Detect which cell encompasses the target text, then output its (x, y) center coordinate. 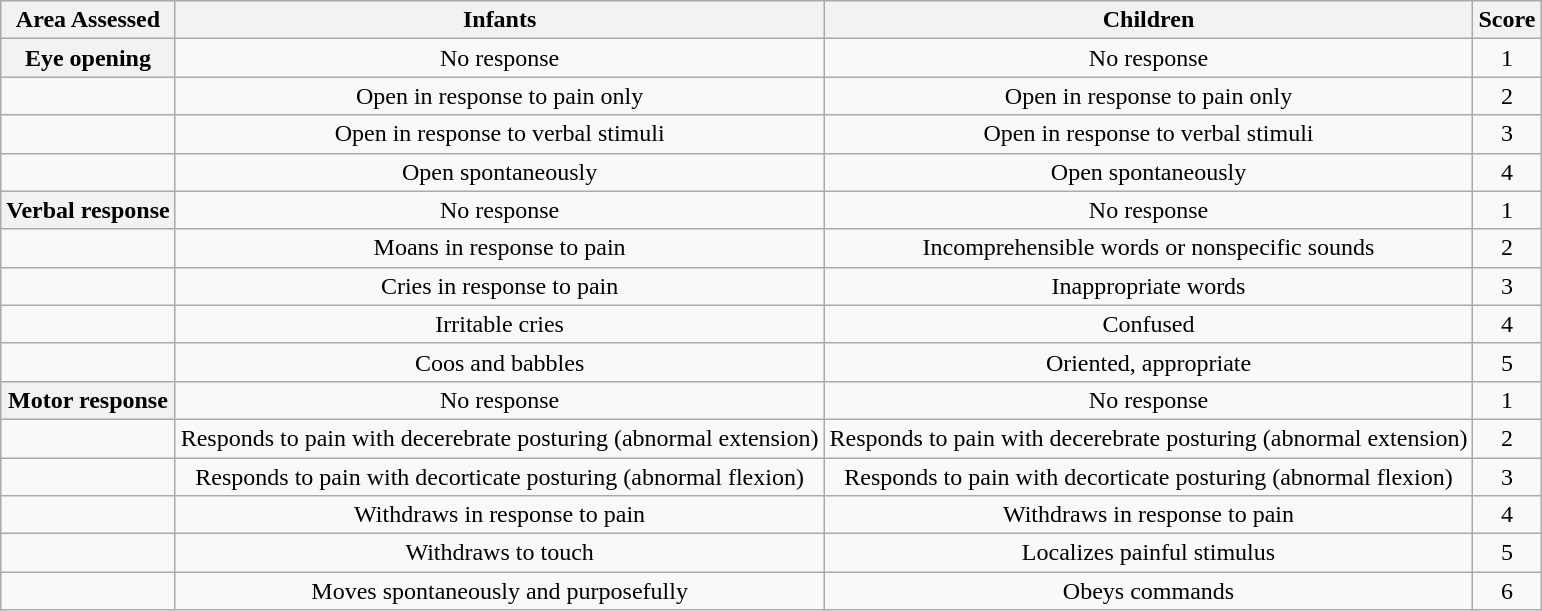
6 (1507, 591)
Oriented, appropriate (1148, 362)
Motor response (88, 400)
Moans in response to pain (500, 248)
Infants (500, 20)
Area Assessed (88, 20)
Confused (1148, 324)
Verbal response (88, 210)
Moves spontaneously and purposefully (500, 591)
Withdraws to touch (500, 553)
Cries in response to pain (500, 286)
Coos and babbles (500, 362)
Localizes painful stimulus (1148, 553)
Inappropriate words (1148, 286)
Obeys commands (1148, 591)
Children (1148, 20)
Irritable cries (500, 324)
Score (1507, 20)
Incomprehensible words or nonspecific sounds (1148, 248)
Eye opening (88, 58)
